Capture the cell that displays the provided text and extract its [X, Y] central coordinate. 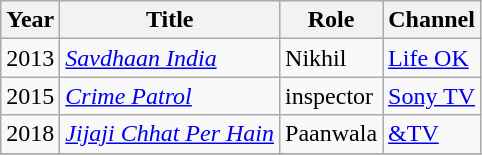
&TV [432, 134]
Title [170, 20]
Role [332, 20]
Paanwala [332, 134]
Nikhil [332, 58]
inspector [332, 96]
2013 [30, 58]
Sony TV [432, 96]
Crime Patrol [170, 96]
Savdhaan India [170, 58]
Channel [432, 20]
Year [30, 20]
Jijaji Chhat Per Hain [170, 134]
2018 [30, 134]
Life OK [432, 58]
2015 [30, 96]
